Capture the cell that displays the provided text and extract its (X, Y) central coordinate. 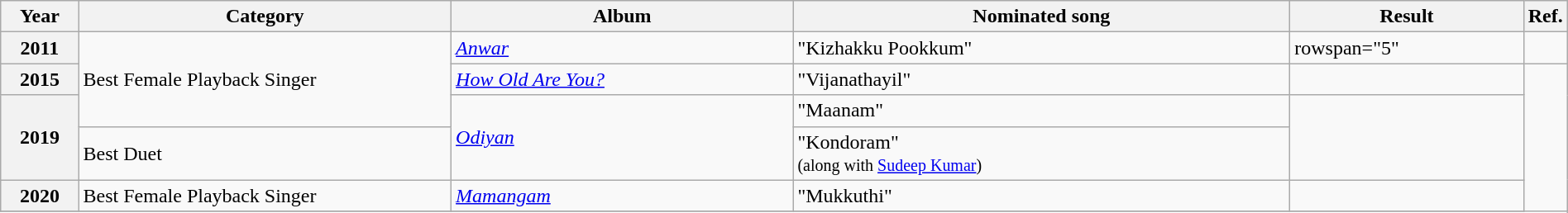
2015 (40, 79)
rowspan="5" (1407, 48)
Album (622, 17)
Category (265, 17)
"Maanam" (1042, 111)
Best Duet (265, 154)
"Kondoram" (along with Sudeep Kumar) (1042, 154)
2019 (40, 137)
"Vijanathayil" (1042, 79)
Result (1407, 17)
2011 (40, 48)
Nominated song (1042, 17)
Ref. (1545, 17)
Year (40, 17)
Odiyan (622, 137)
How Old Are You? (622, 79)
2020 (40, 196)
"Kizhakku Pookkum" (1042, 48)
Anwar (622, 48)
"Mukkuthi" (1042, 196)
Mamangam (622, 196)
